Determine the (X, Y) coordinate at the center of the cell enclosing the given text.  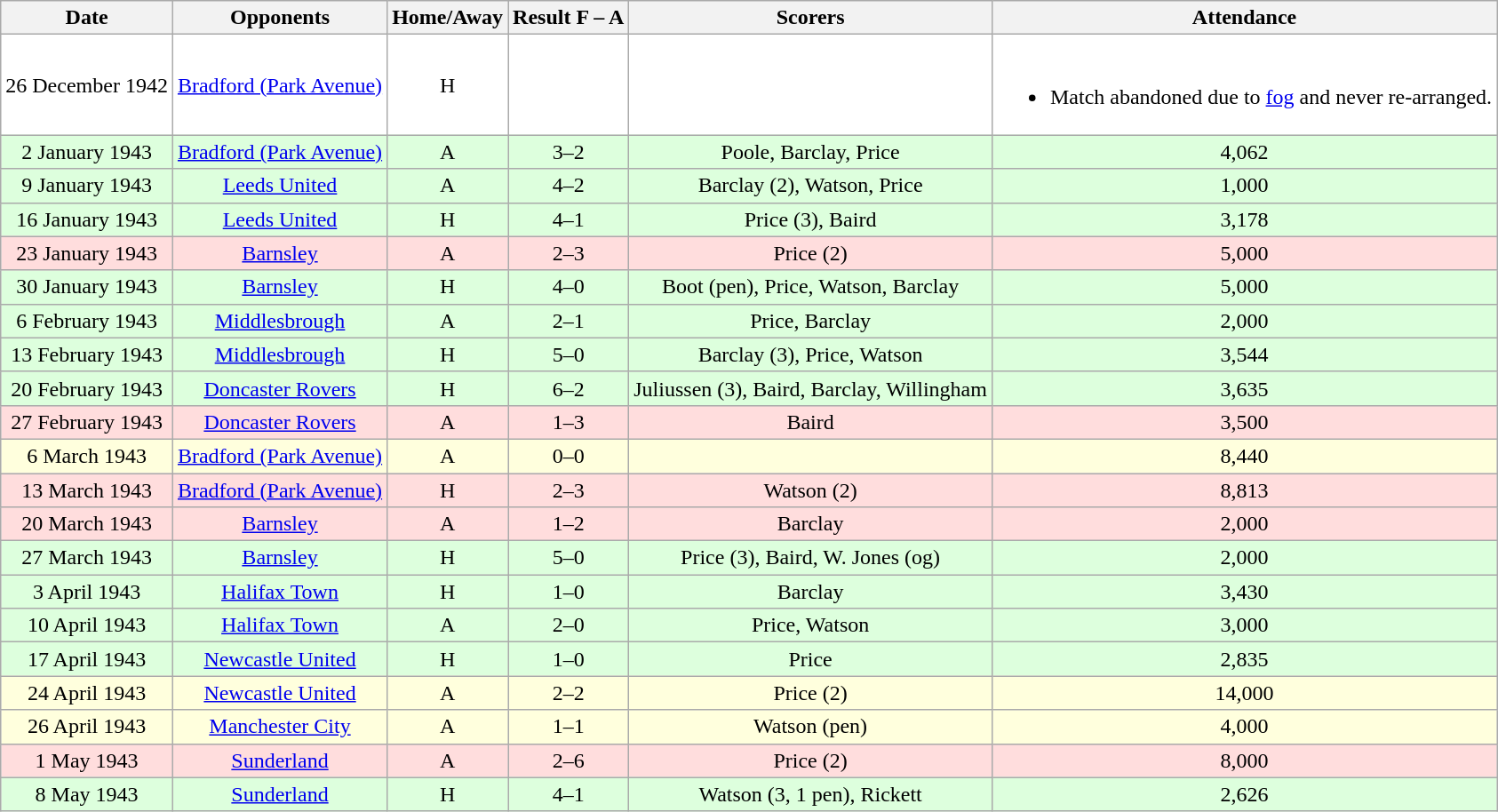
Attendance (1244, 18)
3,635 (1244, 388)
13 February 1943 (87, 354)
4,062 (1244, 152)
23 January 1943 (87, 253)
Home/Away (448, 18)
Result F – A (569, 18)
Price, Barclay (810, 321)
3,500 (1244, 422)
Price (810, 659)
1–1 (569, 727)
30 January 1943 (87, 287)
Price, Watson (810, 625)
Baird (810, 422)
6 March 1943 (87, 456)
4–0 (569, 287)
6–2 (569, 388)
6 February 1943 (87, 321)
1–3 (569, 422)
3,430 (1244, 592)
2 January 1943 (87, 152)
Manchester City (279, 727)
4–2 (569, 186)
Price (3), Baird, W. Jones (og) (810, 558)
3,178 (1244, 219)
Watson (pen) (810, 727)
2–1 (569, 321)
4,000 (1244, 727)
9 January 1943 (87, 186)
2–0 (569, 625)
1,000 (1244, 186)
8,440 (1244, 456)
2,835 (1244, 659)
Price (3), Baird (810, 219)
Date (87, 18)
Barclay (2), Watson, Price (810, 186)
3,544 (1244, 354)
20 February 1943 (87, 388)
8,813 (1244, 490)
Watson (2) (810, 490)
3–2 (569, 152)
26 April 1943 (87, 727)
16 January 1943 (87, 219)
2–2 (569, 693)
Juliussen (3), Baird, Barclay, Willingham (810, 388)
2,626 (1244, 794)
0–0 (569, 456)
10 April 1943 (87, 625)
13 March 1943 (87, 490)
26 December 1942 (87, 85)
14,000 (1244, 693)
Poole, Barclay, Price (810, 152)
24 April 1943 (87, 693)
2–6 (569, 760)
1 May 1943 (87, 760)
20 March 1943 (87, 524)
27 February 1943 (87, 422)
Scorers (810, 18)
17 April 1943 (87, 659)
27 March 1943 (87, 558)
Opponents (279, 18)
3,000 (1244, 625)
8 May 1943 (87, 794)
Barclay (3), Price, Watson (810, 354)
Match abandoned due to fog and never re-arranged. (1244, 85)
1–2 (569, 524)
3 April 1943 (87, 592)
Watson (3, 1 pen), Rickett (810, 794)
8,000 (1244, 760)
Boot (pen), Price, Watson, Barclay (810, 287)
